Locate the cell with the specified text and output its (X, Y) center coordinate. 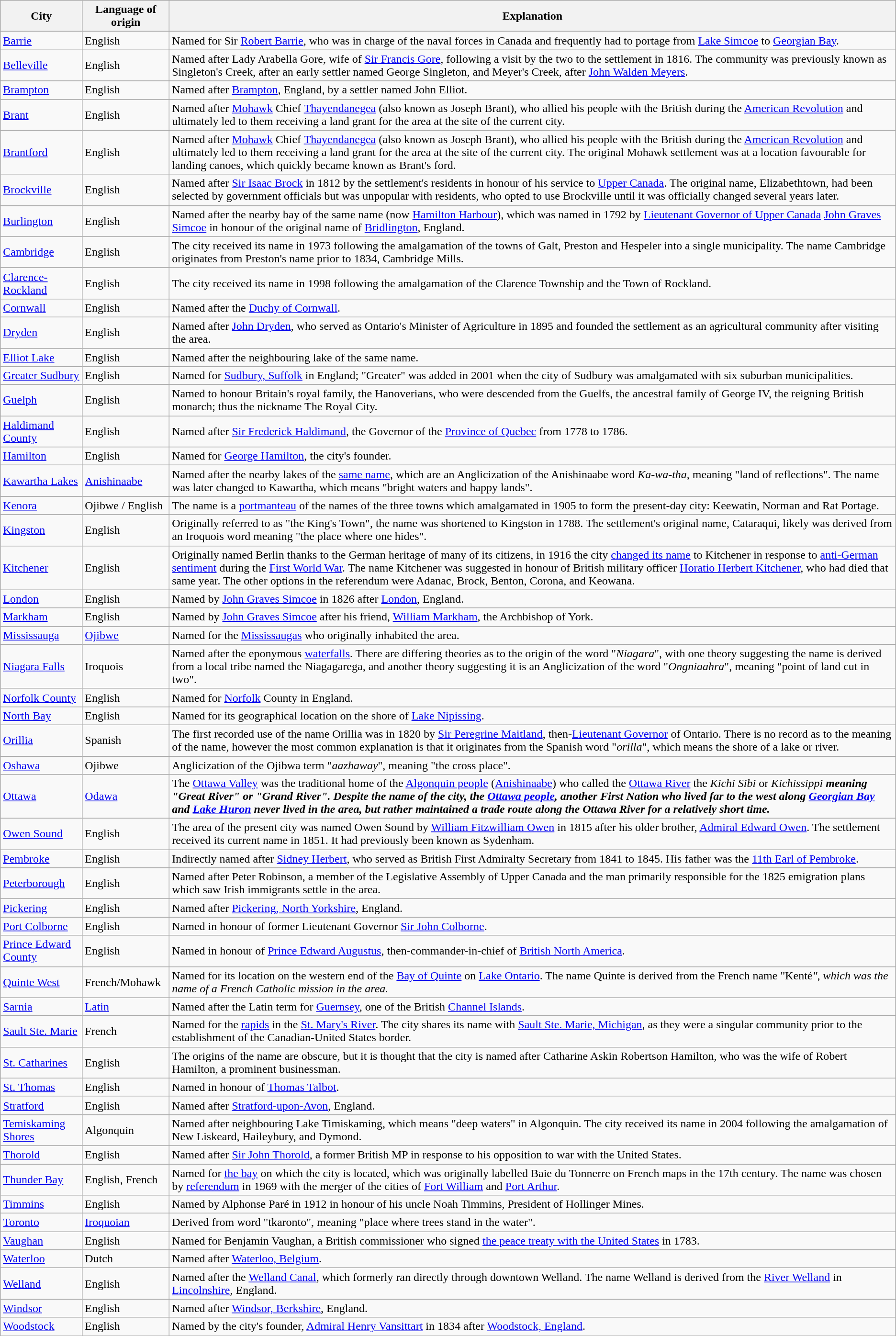
Norfolk County (41, 697)
Niagara Falls (41, 666)
English, French (126, 1179)
Waterloo (41, 1259)
Markham (41, 617)
Kenora (41, 505)
Windsor (41, 1308)
Stratford (41, 1105)
Kitchener (41, 568)
Toronto (41, 1223)
Hamilton (41, 456)
Latin (126, 1007)
Named after the Duchy of Cornwall. (533, 308)
Named after the Latin term for Guernsey, one of the British Channel Islands. (533, 1007)
Peterborough (41, 884)
Ojibwe / English (126, 505)
Dryden (41, 332)
Dutch (126, 1259)
Named for Sudbury, Suffolk in England; "Greater" was added in 2001 when the city of Sudbury was amalgamated with six suburban municipalities. (533, 376)
Odawa (126, 797)
Brantford (41, 152)
Owen Sound (41, 834)
Oshawa (41, 765)
City (41, 16)
Named for its geographical location on the shore of Lake Nipissing. (533, 716)
Named after Pickering, North Yorkshire, England. (533, 908)
Port Colborne (41, 926)
Temiskaming Shores (41, 1130)
London (41, 599)
Mississauga (41, 635)
Named for the Mississaugas who originally inhabited the area. (533, 635)
Named for Benjamin Vaughan, a British commissioner who signed the peace treaty with the United States in 1783. (533, 1241)
Burlington (41, 221)
Named for Sir Robert Barrie, who was in charge of the naval forces in Canada and frequently had to portage from Lake Simcoe to Georgian Bay. (533, 41)
Ottawa (41, 797)
Thorold (41, 1155)
The city received its name in 1998 following the amalgamation of the Clarence Township and the Town of Rockland. (533, 283)
Thunder Bay (41, 1179)
North Bay (41, 716)
Named after Windsor, Berkshire, England. (533, 1308)
Timmins (41, 1204)
Pembroke (41, 859)
Quinte West (41, 982)
St. Thomas (41, 1087)
Prince Edward County (41, 951)
Iroquois (126, 666)
Brockville (41, 190)
Derived from word "tkaronto", meaning "place where trees stand in the water". (533, 1223)
Kingston (41, 530)
Named in honour of Thomas Talbot. (533, 1087)
Algonquin (126, 1130)
Clarence-Rockland (41, 283)
Named by John Graves Simcoe after his friend, William Markham, the Archbishop of York. (533, 617)
Named after Sir John Thorold, a former British MP in response to his opposition to war with the United States. (533, 1155)
Welland (41, 1284)
Sault Ste. Marie (41, 1031)
Explanation (533, 16)
Named for Norfolk County in England. (533, 697)
Haldimand County (41, 432)
Brampton (41, 90)
Sarnia (41, 1007)
Cornwall (41, 308)
Spanish (126, 740)
Named after Sir Frederick Haldimand, the Governor of the Province of Quebec from 1778 to 1786. (533, 432)
Barrie (41, 41)
Woodstock (41, 1326)
Named after Stratford-upon-Avon, England. (533, 1105)
Anishinaabe (126, 481)
Brant (41, 115)
Indirectly named after Sidney Herbert, who served as British First Admiralty Secretary from 1841 to 1845. His father was the 11th Earl of Pembroke. (533, 859)
Named by the city's founder, Admiral Henry Vansittart in 1834 after Woodstock, England. (533, 1326)
Named after Brampton, England, by a settler named John Elliot. (533, 90)
Cambridge (41, 252)
French (126, 1031)
St. Catharines (41, 1063)
Belleville (41, 65)
Anglicization of the Ojibwa term "aazhaway", meaning "the cross place". (533, 765)
Orillia (41, 740)
Elliot Lake (41, 358)
Named after Waterloo, Belgium. (533, 1259)
Greater Sudbury (41, 376)
Named by Alphonse Paré in 1912 in honour of his uncle Noah Timmins, President of Hollinger Mines. (533, 1204)
Named in honour of Prince Edward Augustus, then-commander-in-chief of British North America. (533, 951)
Language of origin (126, 16)
Kawartha Lakes (41, 481)
Vaughan (41, 1241)
Named by John Graves Simcoe in 1826 after London, England. (533, 599)
Named for George Hamilton, the city's founder. (533, 456)
Pickering (41, 908)
The name is a portmanteau of the names of the three towns which amalgamated in 1905 to form the present-day city: Keewatin, Norman and Rat Portage. (533, 505)
Named in honour of former Lieutenant Governor Sir John Colborne. (533, 926)
Named after the neighbouring lake of the same name. (533, 358)
French/Mohawk (126, 982)
Guelph (41, 400)
Iroquoian (126, 1223)
